Determine the [x, y] coordinate at the center of the cell enclosing the given text.  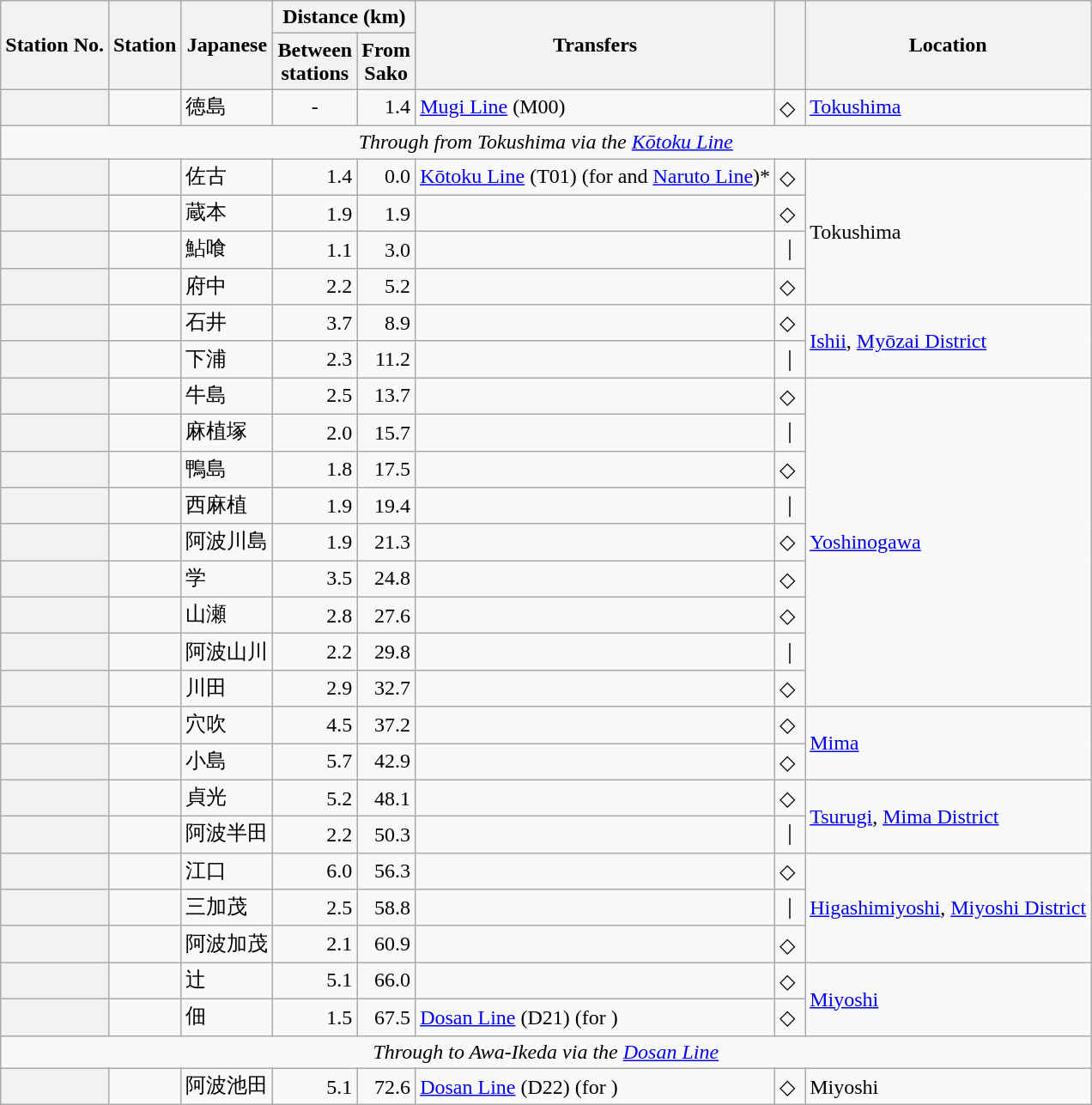
17.5 [386, 469]
阿波川島 [227, 543]
Kōtoku Line (T01) (for and Naruto Line)* [596, 177]
小島 [227, 762]
58.8 [386, 908]
麻植塚 [227, 433]
5.7 [315, 762]
2.9 [315, 689]
鮎喰 [227, 251]
37.2 [386, 725]
48.1 [386, 798]
阿波半田 [227, 835]
阿波池田 [227, 1087]
Station [144, 45]
Location [948, 45]
Tsurugi, Mima District [948, 816]
FromSako [386, 62]
阿波山川 [227, 653]
石井 [227, 323]
山瀬 [227, 615]
鴨島 [227, 469]
Japanese [227, 45]
- [315, 108]
21.3 [386, 543]
1.8 [315, 469]
阿波加茂 [227, 944]
学 [227, 579]
Yoshinogawa [948, 543]
2.1 [315, 944]
50.3 [386, 835]
Distance (km) [344, 17]
Dosan Line (D21) (for ) [596, 1017]
1.1 [315, 251]
27.6 [386, 615]
Mima [948, 744]
3.7 [315, 323]
Ishii, Myōzai District [948, 342]
Transfers [596, 45]
2.0 [315, 433]
川田 [227, 689]
0.0 [386, 177]
11.2 [386, 359]
1.5 [315, 1017]
牛島 [227, 397]
67.5 [386, 1017]
佃 [227, 1017]
15.7 [386, 433]
三加茂 [227, 908]
2.3 [315, 359]
56.3 [386, 871]
下浦 [227, 359]
府中 [227, 287]
貞光 [227, 798]
2.8 [315, 615]
Station No. [55, 45]
Betweenstations [315, 62]
Through from Tokushima via the Kōtoku Line [546, 142]
Through to Awa-Ikeda via the Dosan Line [546, 1052]
穴吹 [227, 725]
3.0 [386, 251]
3.5 [315, 579]
42.9 [386, 762]
Higashimiyoshi, Miyoshi District [948, 908]
辻 [227, 981]
徳島 [227, 108]
13.7 [386, 397]
4.5 [315, 725]
24.8 [386, 579]
Mugi Line (M00) [596, 108]
Dosan Line (D22) (for ) [596, 1087]
60.9 [386, 944]
江口 [227, 871]
佐古 [227, 177]
32.7 [386, 689]
西麻植 [227, 507]
8.9 [386, 323]
72.6 [386, 1087]
6.0 [315, 871]
66.0 [386, 981]
19.4 [386, 507]
蔵本 [227, 213]
29.8 [386, 653]
